For the text-containing cell, return its midpoint in (X, Y) coordinate format. 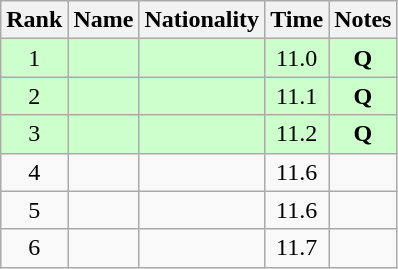
6 (34, 248)
11.2 (297, 134)
1 (34, 58)
11.1 (297, 96)
Name (104, 20)
5 (34, 210)
2 (34, 96)
Time (297, 20)
11.7 (297, 248)
Nationality (202, 20)
3 (34, 134)
4 (34, 172)
11.0 (297, 58)
Rank (34, 20)
Notes (363, 20)
